Pinpoint the cell where the given text exists, returning its [x, y] midpoint coordinate. 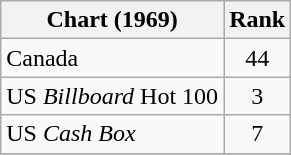
US Cash Box [112, 134]
3 [258, 96]
44 [258, 58]
Rank [258, 20]
US Billboard Hot 100 [112, 96]
Canada [112, 58]
7 [258, 134]
Chart (1969) [112, 20]
